For the text-containing cell, return its midpoint in (X, Y) coordinate format. 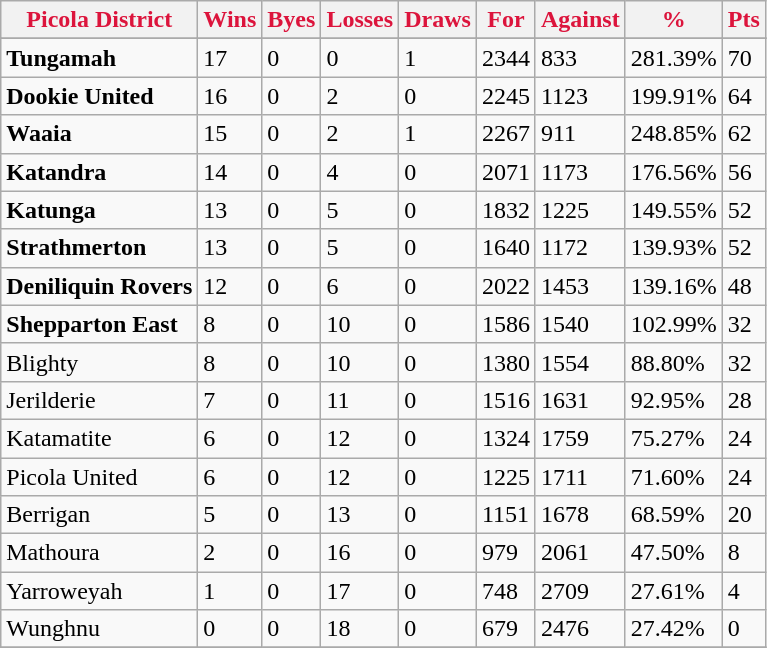
Byes (292, 20)
2022 (506, 286)
Mathoura (100, 553)
2344 (506, 58)
56 (744, 172)
2267 (506, 134)
7 (230, 400)
Shepparton East (100, 324)
1151 (506, 515)
48 (744, 286)
1172 (580, 248)
88.80% (674, 362)
Against (580, 20)
139.16% (674, 286)
1173 (580, 172)
14 (230, 172)
Wunghnu (100, 629)
Berrigan (100, 515)
1123 (580, 96)
1516 (506, 400)
139.93% (674, 248)
Tungamah (100, 58)
20 (744, 515)
679 (506, 629)
1324 (506, 438)
Deniliquin Rovers (100, 286)
27.61% (674, 591)
2071 (506, 172)
248.85% (674, 134)
281.39% (674, 58)
2709 (580, 591)
1832 (506, 210)
47.50% (674, 553)
149.55% (674, 210)
2061 (580, 553)
15 (230, 134)
911 (580, 134)
75.27% (674, 438)
979 (506, 553)
Katamatite (100, 438)
748 (506, 591)
1586 (506, 324)
Pts (744, 20)
199.91% (674, 96)
Katandra (100, 172)
Katunga (100, 210)
1711 (580, 477)
1380 (506, 362)
64 (744, 96)
1759 (580, 438)
Dookie United (100, 96)
1631 (580, 400)
1554 (580, 362)
1540 (580, 324)
833 (580, 58)
Losses (360, 20)
11 (360, 400)
70 (744, 58)
176.56% (674, 172)
Wins (230, 20)
28 (744, 400)
Waaia (100, 134)
Draws (438, 20)
1453 (580, 286)
2245 (506, 96)
Blighty (100, 362)
102.99% (674, 324)
Picola United (100, 477)
Strathmerton (100, 248)
Yarroweyah (100, 591)
2476 (580, 629)
27.42% (674, 629)
1678 (580, 515)
62 (744, 134)
% (674, 20)
For (506, 20)
1640 (506, 248)
71.60% (674, 477)
Jerilderie (100, 400)
92.95% (674, 400)
18 (360, 629)
Picola District (100, 20)
68.59% (674, 515)
